Return (X, Y) of the center of cell containing provided text 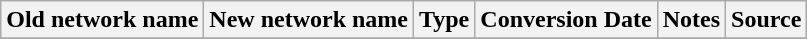
New network name (309, 20)
Type (444, 20)
Conversion Date (566, 20)
Source (766, 20)
Notes (691, 20)
Old network name (102, 20)
